Detect which cell encompasses the target text, then output its (X, Y) center coordinate. 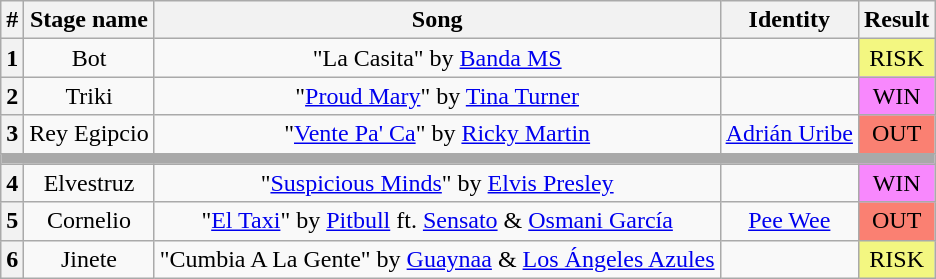
Cornelio (89, 221)
"Cumbia A La Gente" by Guaynaa & Los Ángeles Azules (437, 259)
2 (12, 96)
Song (437, 20)
Triki (89, 96)
"La Casita" by Banda MS (437, 58)
Bot (89, 58)
3 (12, 134)
Rey Egipcio (89, 134)
Stage name (89, 20)
Identity (789, 20)
"Vente Pa' Ca" by Ricky Martin (437, 134)
Elvestruz (89, 183)
# (12, 20)
"Proud Mary" by Tina Turner (437, 96)
Pee Wee (789, 221)
6 (12, 259)
4 (12, 183)
1 (12, 58)
Jinete (89, 259)
"El Taxi" by Pitbull ft. Sensato & Osmani García (437, 221)
Result (896, 20)
Adrián Uribe (789, 134)
"Suspicious Minds" by Elvis Presley (437, 183)
5 (12, 221)
